Return the [X, Y] coordinate for the center point of the cell that contains the specified text.  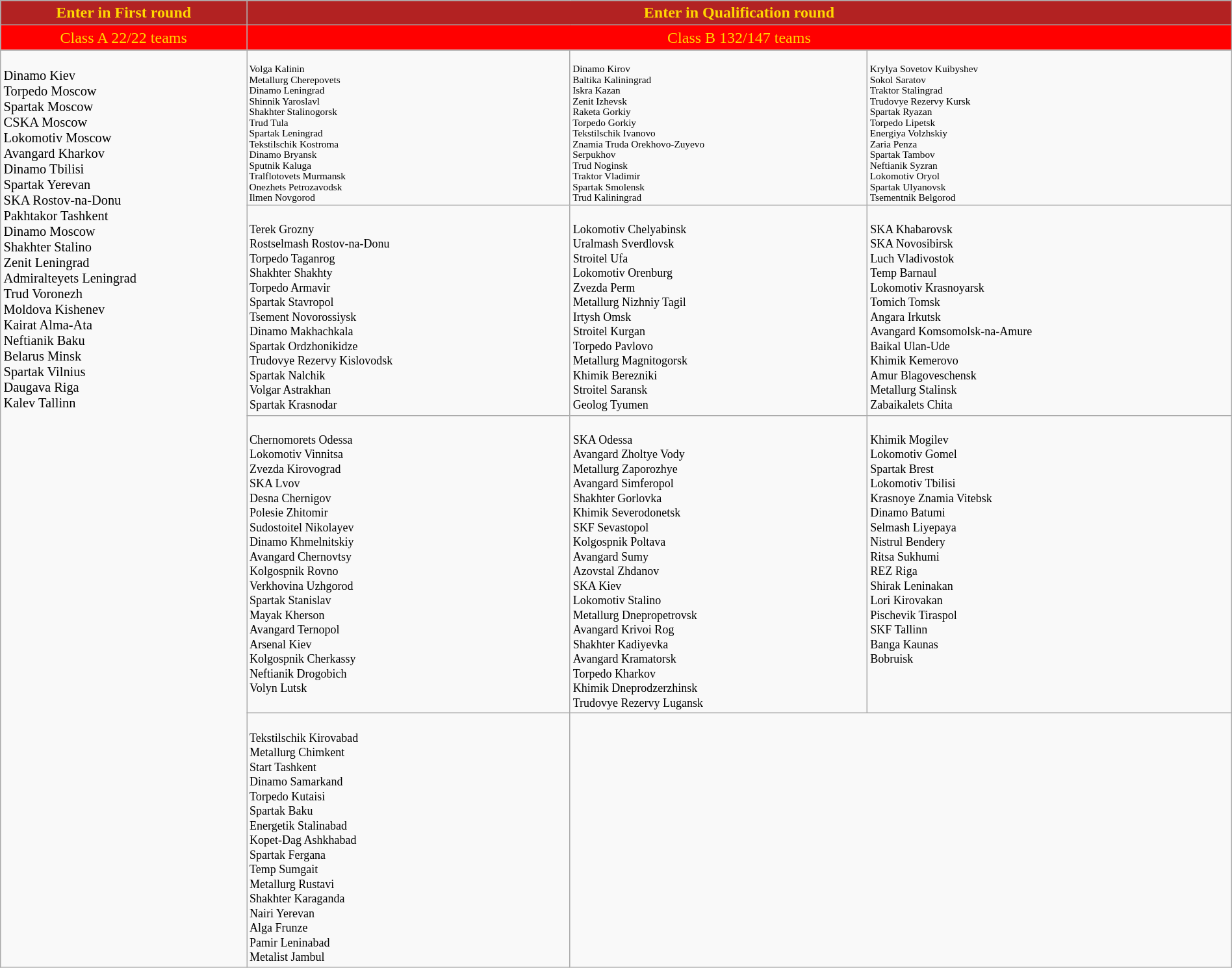
Class B 132/147 teams [739, 38]
Enter in Qualification round [739, 13]
Enter in First round [123, 13]
Class A 22/22 teams [123, 38]
